Find where the given text appears and provide that cell's center as [x, y] coordinate. 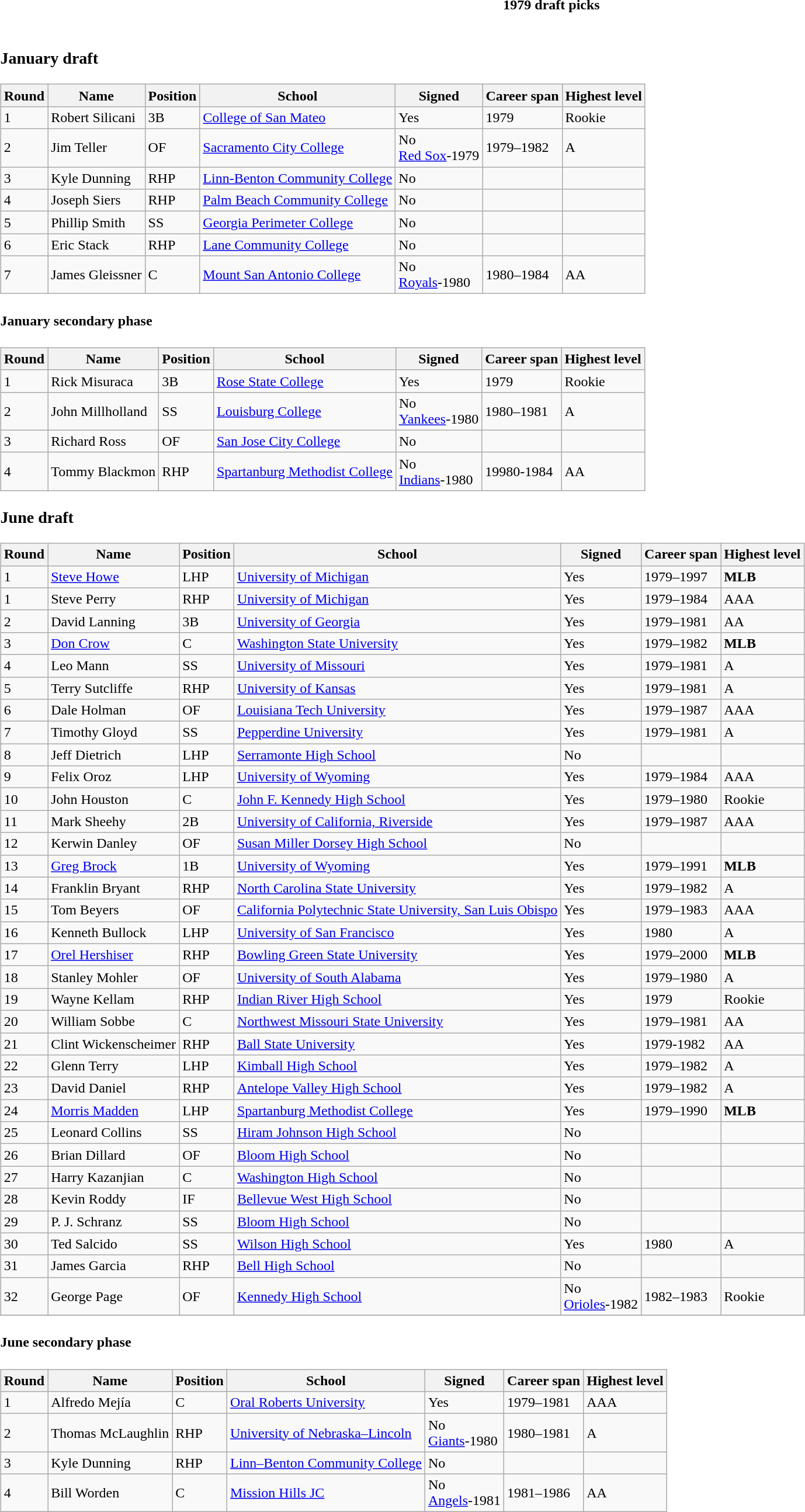
George Page [113, 1296]
12 [24, 844]
Antelope Valley High School [397, 1088]
NoRed Sox-1979 [439, 148]
Greg Brock [113, 866]
31 [24, 1266]
College of San Mateo [298, 117]
Georgia Perimeter College [298, 223]
21 [24, 1044]
Don Crow [113, 643]
Linn–Benton Community College [326, 1463]
Louisburg College [304, 411]
Rose State College [304, 381]
Susan Miller Dorsey High School [397, 844]
Bell High School [397, 1266]
University of Nebraska–Lincoln [326, 1433]
NoYankees-1980 [438, 411]
Robert Silicani [96, 117]
10 [24, 799]
Kimball High School [397, 1066]
1979–2000 [681, 955]
Ball State University [397, 1044]
North Carolina State University [397, 888]
NoGiants-1980 [465, 1433]
23 [24, 1088]
Alfredo Mejía [110, 1403]
Brian Dillard [113, 1155]
Eric Stack [96, 245]
IF [207, 1199]
20 [24, 1021]
Clint Wickenscheimer [113, 1044]
Indian River High School [397, 999]
Kennedy High School [397, 1296]
Rick Misuraca [103, 381]
David Lanning [113, 621]
Lane Community College [298, 245]
San Jose City College [304, 441]
Mount San Antonio College [298, 275]
David Daniel [113, 1088]
Bowling Green State University [397, 955]
Louisiana Tech University [397, 710]
Bellevue West High School [397, 1199]
Wayne Kellam [113, 999]
19 [24, 999]
Joseph Siers [96, 200]
Kenneth Bullock [113, 932]
Kevin Roddy [113, 1199]
Serramonte High School [397, 755]
9 [24, 777]
James Gleissner [96, 275]
Mark Sheehy [113, 821]
Palm Beach Community College [298, 200]
Tommy Blackmon [103, 471]
28 [24, 1199]
Jim Teller [96, 148]
14 [24, 888]
Leo Mann [113, 665]
26 [24, 1155]
Steve Perry [113, 599]
Orel Hershiser [113, 955]
University of Missouri [397, 665]
1982–1983 [681, 1296]
Linn-Benton Community College [298, 178]
1979–1990 [681, 1111]
Hiram Johnson High School [397, 1133]
University of Georgia [397, 621]
Thomas McLaughlin [110, 1433]
Wilson High School [397, 1244]
Franklin Bryant [113, 888]
California Polytechnic State University, San Luis Obispo [397, 910]
Jeff Dietrich [113, 755]
Mission Hills JC [326, 1493]
1979–1991 [681, 866]
1B [207, 866]
Felix Oroz [113, 777]
Richard Ross [103, 441]
27 [24, 1177]
Bill Worden [110, 1493]
22 [24, 1066]
John Houston [113, 799]
Glenn Terry [113, 1066]
11 [24, 821]
William Sobbe [113, 1021]
Phillip Smith [96, 223]
John Millholland [103, 411]
Stanley Mohler [113, 977]
Harry Kazanjian [113, 1177]
Terry Sutcliffe [113, 688]
Kerwin Danley [113, 844]
NoRoyals-1980 [439, 275]
University of Kansas [397, 688]
8 [24, 755]
Timothy Gloyd [113, 733]
P. J. Schranz [113, 1222]
1979-1982 [681, 1044]
Dale Holman [113, 710]
2B [207, 821]
1979–1983 [681, 910]
NoIndians-1980 [438, 471]
NoAngels-1981 [465, 1493]
Washington High School [397, 1177]
13 [24, 866]
University of San Francisco [397, 932]
Steve Howe [113, 577]
Oral Roberts University [326, 1403]
15 [24, 910]
19980-1984 [522, 471]
Tom Beyers [113, 910]
1981–1986 [544, 1493]
Ted Salcido [113, 1244]
32 [24, 1296]
James Garcia [113, 1266]
Northwest Missouri State University [397, 1021]
1979–1997 [681, 577]
University of South Alabama [397, 977]
16 [24, 932]
17 [24, 955]
25 [24, 1133]
University of California, Riverside [397, 821]
30 [24, 1244]
24 [24, 1111]
Washington State University [397, 643]
Sacramento City College [298, 148]
1980–1984 [522, 275]
29 [24, 1222]
NoOrioles-1982 [601, 1296]
John F. Kennedy High School [397, 799]
Pepperdine University [397, 733]
Morris Madden [113, 1111]
18 [24, 977]
Leonard Collins [113, 1133]
